Find where the given text appears and provide that cell's center as [X, Y] coordinate. 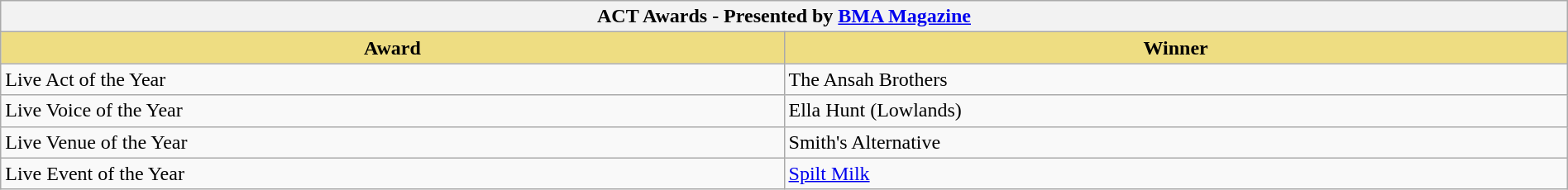
ACT Awards - Presented by BMA Magazine [784, 17]
Live Act of the Year [392, 79]
Live Voice of the Year [392, 111]
Live Event of the Year [392, 173]
Winner [1176, 48]
Award [392, 48]
The Ansah Brothers [1176, 79]
Live Venue of the Year [392, 142]
Spilt Milk [1176, 173]
Smith's Alternative [1176, 142]
Ella Hunt (Lowlands) [1176, 111]
